Return the [x, y] coordinate for the center point of the cell that contains the specified text.  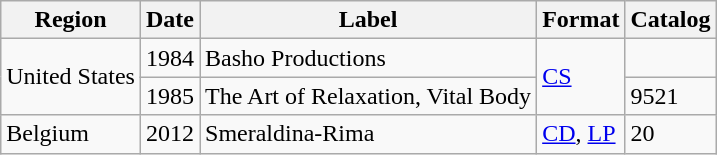
20 [670, 134]
Format [581, 20]
9521 [670, 96]
Label [368, 20]
Smeraldina-Rima [368, 134]
The Art of Relaxation, Vital Body [368, 96]
CS [581, 77]
United States [71, 77]
1984 [170, 58]
Catalog [670, 20]
Region [71, 20]
2012 [170, 134]
Basho Productions [368, 58]
CD, LP [581, 134]
Date [170, 20]
1985 [170, 96]
Belgium [71, 134]
